Return (x, y) of the center of cell containing provided text 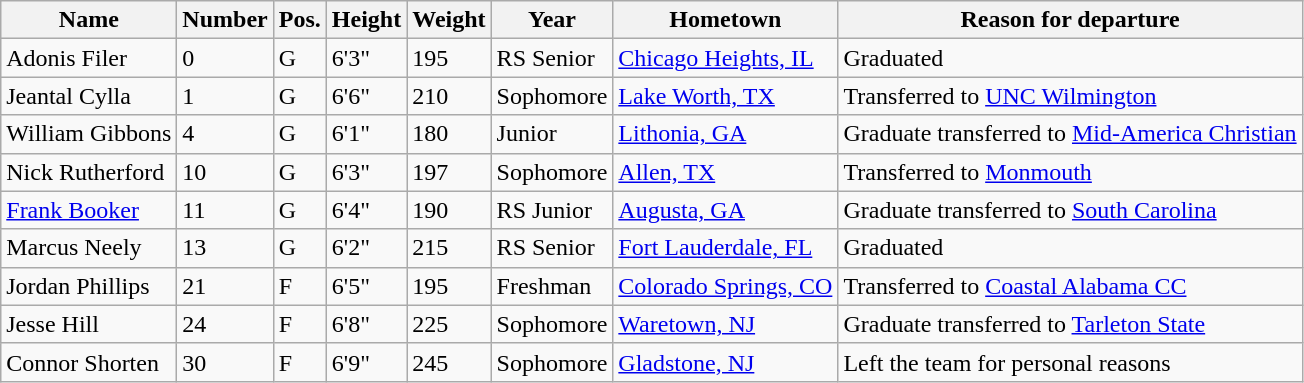
Year (552, 20)
4 (225, 134)
Chicago Heights, IL (726, 58)
Fort Lauderdale, FL (726, 248)
Junior (552, 134)
197 (449, 172)
William Gibbons (89, 134)
190 (449, 210)
Colorado Springs, CO (726, 286)
Freshman (552, 286)
Number (225, 20)
6'1" (366, 134)
6'4" (366, 210)
Waretown, NJ (726, 324)
Weight (449, 20)
Graduate transferred to Tarleton State (1070, 324)
6'8" (366, 324)
6'9" (366, 362)
24 (225, 324)
Pos. (300, 20)
Name (89, 20)
Transferred to UNC Wilmington (1070, 96)
Jordan Phillips (89, 286)
Augusta, GA (726, 210)
Hometown (726, 20)
Connor Shorten (89, 362)
Adonis Filer (89, 58)
Transferred to Monmouth (1070, 172)
245 (449, 362)
Jeantal Cylla (89, 96)
Lake Worth, TX (726, 96)
6'5" (366, 286)
Reason for departure (1070, 20)
Height (366, 20)
225 (449, 324)
Allen, TX (726, 172)
6'6" (366, 96)
215 (449, 248)
1 (225, 96)
Gladstone, NJ (726, 362)
Left the team for personal reasons (1070, 362)
Lithonia, GA (726, 134)
Transferred to Coastal Alabama CC (1070, 286)
Graduate transferred to Mid-America Christian (1070, 134)
13 (225, 248)
21 (225, 286)
10 (225, 172)
Frank Booker (89, 210)
210 (449, 96)
0 (225, 58)
30 (225, 362)
11 (225, 210)
6'2" (366, 248)
Jesse Hill (89, 324)
Nick Rutherford (89, 172)
Marcus Neely (89, 248)
Graduate transferred to South Carolina (1070, 210)
RS Junior (552, 210)
180 (449, 134)
